Capture the cell that displays the provided text and extract its (X, Y) central coordinate. 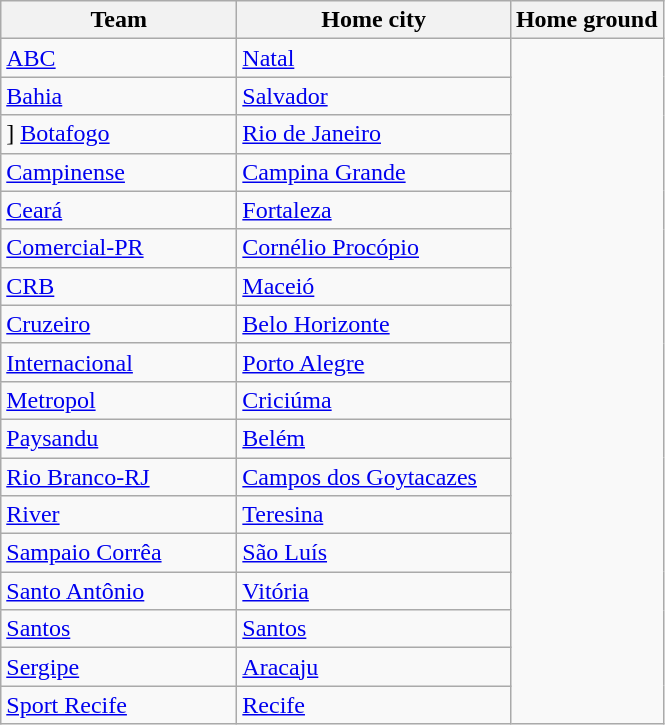
Criciúma (374, 400)
Maceió (374, 286)
Rio de Janeiro (374, 134)
Campos dos Goytacazes (374, 477)
Cruzeiro (119, 324)
Teresina (374, 515)
Recife (374, 705)
Ceará (119, 210)
São Luís (374, 553)
Natal (374, 58)
Salvador (374, 96)
Rio Branco-RJ (119, 477)
Campinense (119, 172)
Bahia (119, 96)
] Botafogo (119, 134)
River (119, 515)
Metropol (119, 400)
Cornélio Procópio (374, 248)
Home city (374, 20)
Internacional (119, 362)
Team (119, 20)
Fortaleza (374, 210)
Sampaio Corrêa (119, 553)
Vitória (374, 591)
Belém (374, 438)
Home ground (586, 20)
Sergipe (119, 667)
Porto Alegre (374, 362)
Sport Recife (119, 705)
ABC (119, 58)
Santo Antônio (119, 591)
Comercial-PR (119, 248)
Belo Horizonte (374, 324)
Paysandu (119, 438)
Campina Grande (374, 172)
Aracaju (374, 667)
CRB (119, 286)
